Pinpoint the cell where the given text exists, returning its [x, y] midpoint coordinate. 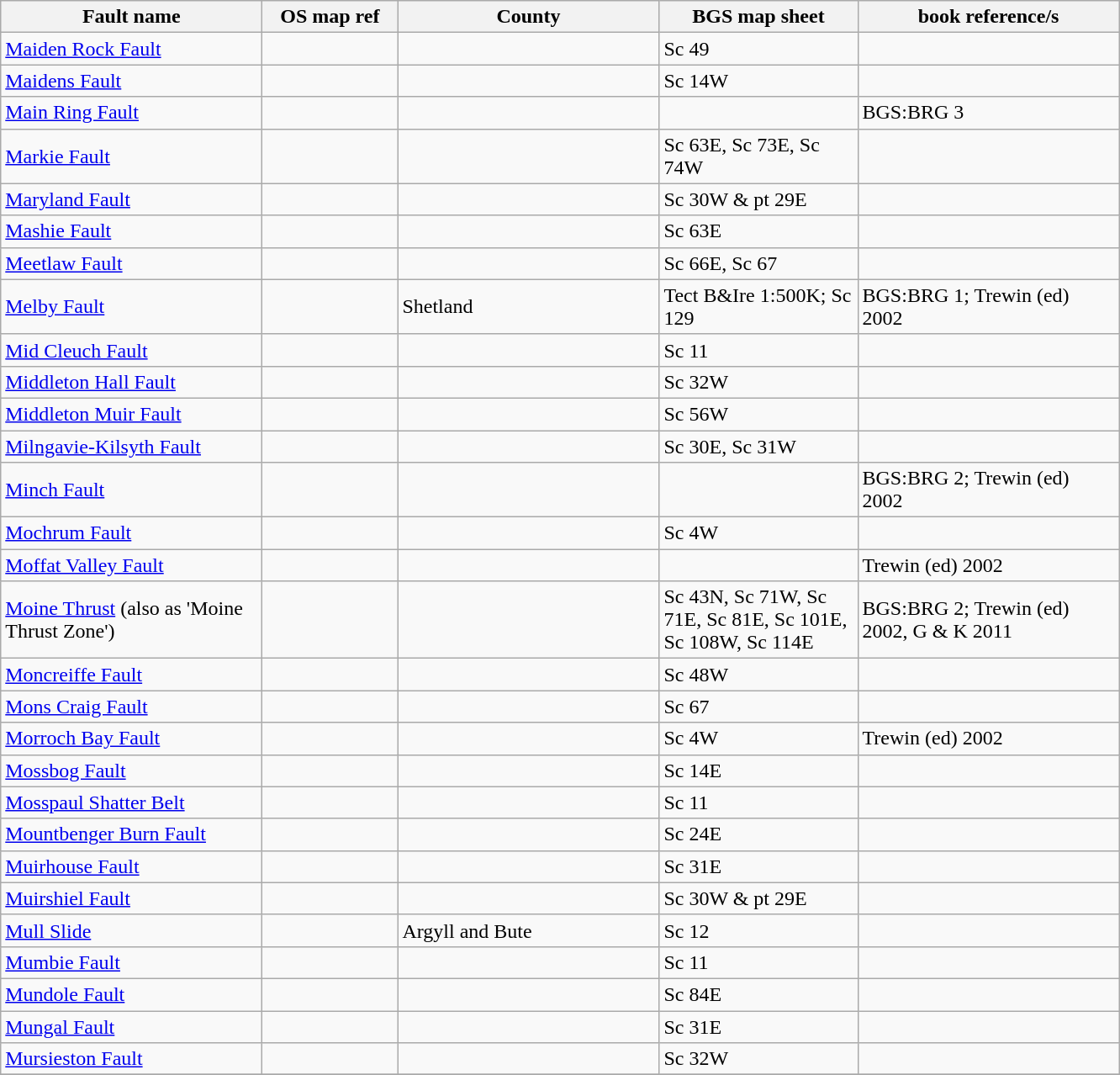
Sc 66E, Sc 67 [758, 263]
Sc 12 [758, 930]
Mashie Fault [131, 231]
Sc 30E, Sc 31W [758, 447]
Main Ring Fault [131, 113]
Muirhouse Fault [131, 866]
Sc 24E [758, 834]
BGS:BRG 1; Trewin (ed) 2002 [989, 306]
Sc 56W [758, 414]
Sc 14W [758, 81]
Shetland [528, 306]
Maryland Fault [131, 199]
Sc 67 [758, 707]
Sc 63E [758, 231]
Muirshiel Fault [131, 898]
Sc 43N, Sc 71W, Sc 71E, Sc 81E, Sc 101E, Sc 108W, Sc 114E [758, 620]
Meetlaw Fault [131, 263]
Milngavie-Kilsyth Fault [131, 447]
Moffat Valley Fault [131, 565]
Maidens Fault [131, 81]
Mosspaul Shatter Belt [131, 802]
Moine Thrust (also as 'Moine Thrust Zone') [131, 620]
Middleton Muir Fault [131, 414]
Mochrum Fault [131, 533]
Sc 49 [758, 49]
BGS:BRG 3 [989, 113]
Sc 84E [758, 994]
Minch Fault [131, 490]
Sc 63E, Sc 73E, Sc 74W [758, 156]
Morroch Bay Fault [131, 739]
BGS map sheet [758, 17]
Mursieston Fault [131, 1059]
Melby Fault [131, 306]
Tect B&Ire 1:500K; Sc 129 [758, 306]
Mumbie Fault [131, 962]
Mons Craig Fault [131, 707]
Fault name [131, 17]
County [528, 17]
OS map ref [330, 17]
Middleton Hall Fault [131, 382]
Mungal Fault [131, 1027]
Maiden Rock Fault [131, 49]
BGS:BRG 2; Trewin (ed) 2002 [989, 490]
Mull Slide [131, 930]
Mundole Fault [131, 994]
BGS:BRG 2; Trewin (ed) 2002, G & K 2011 [989, 620]
Sc 48W [758, 675]
Argyll and Bute [528, 930]
Mossbog Fault [131, 771]
Markie Fault [131, 156]
Sc 14E [758, 771]
book reference/s [989, 17]
Moncreiffe Fault [131, 675]
Mountbenger Burn Fault [131, 834]
Mid Cleuch Fault [131, 350]
